Pinpoint the cell where the given text exists, returning its (x, y) midpoint coordinate. 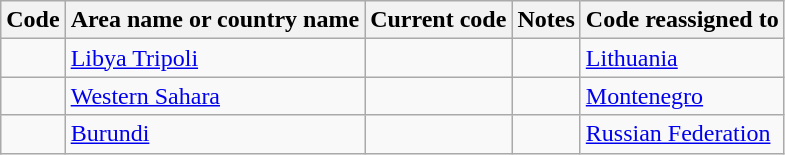
Code (33, 20)
Notes (546, 20)
Montenegro (682, 96)
Libya Tripoli (214, 58)
Current code (438, 20)
Area name or country name (214, 20)
Code reassigned to (682, 20)
Western Sahara (214, 96)
Lithuania (682, 58)
Burundi (214, 134)
Russian Federation (682, 134)
